Scan for the cell matching the given text and deliver its (X, Y) coordinate at center. 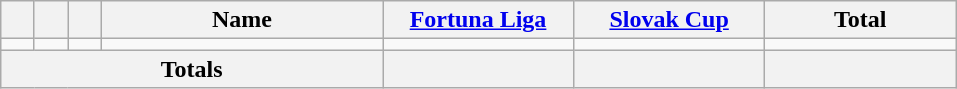
Totals (192, 69)
Slovak Cup (670, 20)
Total (860, 20)
Fortuna Liga (478, 20)
Name (242, 20)
